Return [x, y] of the center of cell containing provided text 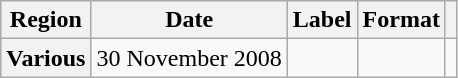
Various [46, 58]
30 November 2008 [189, 58]
Format [401, 20]
Date [189, 20]
Region [46, 20]
Label [322, 20]
